Return the [x, y] coordinate for the center point of the cell that contains the specified text.  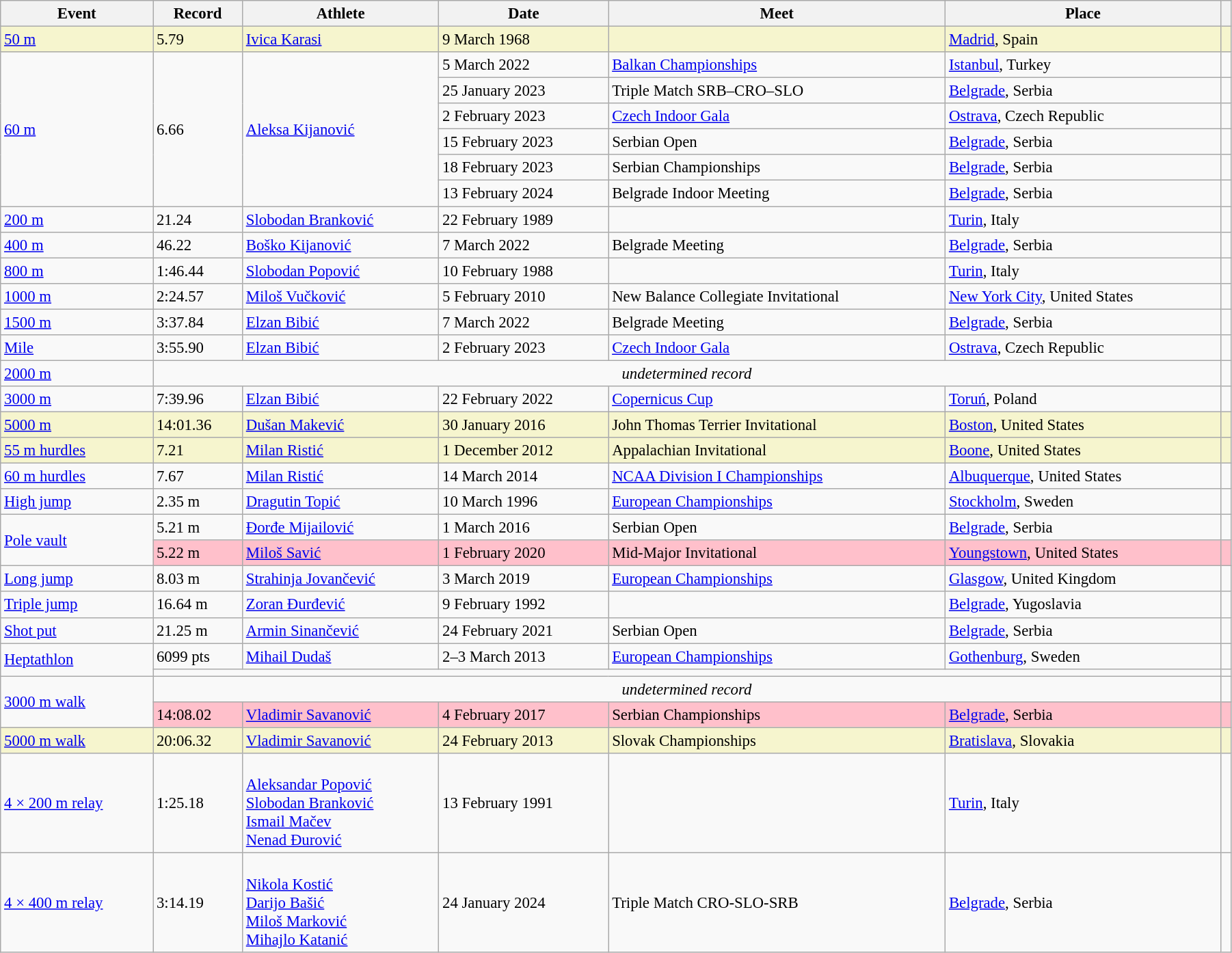
Heptathlon [77, 660]
1000 m [77, 296]
5.22 m [198, 553]
5000 m [77, 425]
Long jump [77, 579]
14 March 2014 [524, 476]
Ivica Karasi [340, 40]
1:46.44 [198, 271]
2–3 March 2013 [524, 656]
Event [77, 14]
Slobodan Branković [340, 219]
6099 pts [198, 656]
Slovak Championships [777, 740]
24 January 2024 [524, 902]
Balkan Championships [777, 65]
3000 m [77, 399]
8.03 m [198, 579]
Miloš Savić [340, 553]
Slobodan Popović [340, 271]
24 February 2013 [524, 740]
Athlete [340, 14]
Boone, United States [1083, 451]
21.24 [198, 219]
Mid-Major Invitational [777, 553]
Triple Match SRB–CRO–SLO [777, 91]
18 February 2023 [524, 167]
Zoran Đurđević [340, 605]
3:55.90 [198, 348]
Madrid, Spain [1083, 40]
Belgrade, Yugoslavia [1083, 605]
Istanbul, Turkey [1083, 65]
Aleksandar PopovićSlobodan BrankovićIsmail MačevNenad Đurović [340, 803]
Mihail Dudaš [340, 656]
5 February 2010 [524, 296]
Boston, United States [1083, 425]
5.21 m [198, 528]
Mile [77, 348]
Stockholm, Sweden [1083, 502]
Glasgow, United Kingdom [1083, 579]
46.22 [198, 245]
4 × 400 m relay [77, 902]
60 m hurdles [77, 476]
13 February 1991 [524, 803]
16.64 m [198, 605]
25 January 2023 [524, 91]
55 m hurdles [77, 451]
Đorđe Mijailović [340, 528]
15 February 2023 [524, 142]
Aleksa Kijanović [340, 129]
7:39.96 [198, 399]
Place [1083, 14]
30 January 2016 [524, 425]
Triple jump [77, 605]
14:08.02 [198, 715]
2000 m [77, 373]
800 m [77, 271]
Dragutin Topić [340, 502]
22 February 1989 [524, 219]
7.67 [198, 476]
Toruń, Poland [1083, 399]
1:25.18 [198, 803]
22 February 2022 [524, 399]
50 m [77, 40]
Triple Match CRO-SLO-SRB [777, 902]
Appalachian Invitational [777, 451]
Youngstown, United States [1083, 553]
13 February 2024 [524, 193]
14:01.36 [198, 425]
4 February 2017 [524, 715]
Gothenburg, Sweden [1083, 656]
3 March 2019 [524, 579]
1 February 2020 [524, 553]
20:06.32 [198, 740]
NCAA Division I Championships [777, 476]
9 February 1992 [524, 605]
4 × 200 m relay [77, 803]
New York City, United States [1083, 296]
New Balance Collegiate Invitational [777, 296]
1500 m [77, 322]
Copernicus Cup [777, 399]
1 March 2016 [524, 528]
Meet [777, 14]
10 March 1996 [524, 502]
Belgrade Indoor Meeting [777, 193]
High jump [77, 502]
5.79 [198, 40]
5000 m walk [77, 740]
Date [524, 14]
Bratislava, Slovakia [1083, 740]
Dušan Makević [340, 425]
6.66 [198, 129]
10 February 1988 [524, 271]
2:24.57 [198, 296]
Record [198, 14]
2.35 m [198, 502]
Armin Sinančević [340, 630]
Strahinja Jovančević [340, 579]
Nikola KostićDarijo BašićMiloš MarkovićMihajlo Katanić [340, 902]
21.25 m [198, 630]
Shot put [77, 630]
400 m [77, 245]
3:37.84 [198, 322]
7.21 [198, 451]
Albuquerque, United States [1083, 476]
3000 m walk [77, 701]
Pole vault [77, 540]
John Thomas Terrier Invitational [777, 425]
1 December 2012 [524, 451]
9 March 1968 [524, 40]
3:14.19 [198, 902]
60 m [77, 129]
Boško Kijanović [340, 245]
200 m [77, 219]
24 February 2021 [524, 630]
Miloš Vučković [340, 296]
5 March 2022 [524, 65]
